Locate the cell with the specified text and output its [x, y] center coordinate. 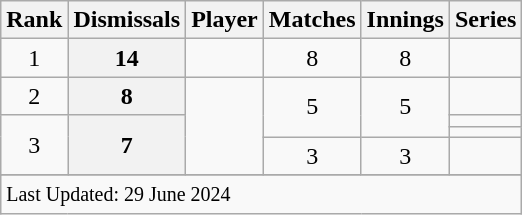
Last Updated: 29 June 2024 [262, 194]
Series [485, 20]
14 [127, 58]
7 [127, 145]
Player [225, 20]
1 [34, 58]
2 [34, 96]
Matches [312, 20]
Innings [405, 20]
Dismissals [127, 20]
Rank [34, 20]
